For the text-containing cell, return its midpoint in [x, y] coordinate format. 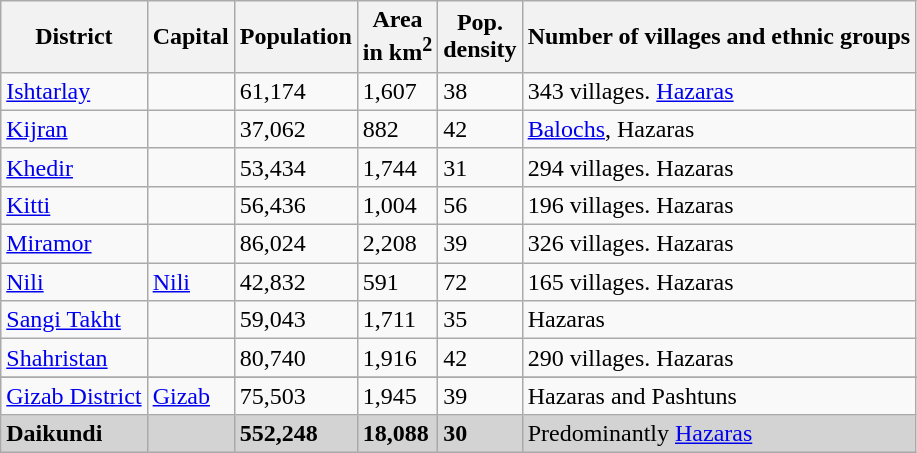
552,248 [296, 434]
Shahristan [74, 358]
Number of villages and ethnic groups [719, 37]
Kitti [74, 205]
326 villages. Hazaras [719, 244]
18,088 [397, 434]
Miramor [74, 244]
56 [480, 205]
343 villages. Hazaras [719, 91]
Ishtarlay [74, 91]
1,711 [397, 320]
1,945 [397, 396]
31 [480, 167]
1,607 [397, 91]
Pop.density [480, 37]
Khedir [74, 167]
Capital [190, 37]
56,436 [296, 205]
Daikundi [74, 434]
882 [397, 129]
1,744 [397, 167]
61,174 [296, 91]
86,024 [296, 244]
75,503 [296, 396]
Hazaras and Pashtuns [719, 396]
196 villages. Hazaras [719, 205]
165 villages. Hazaras [719, 282]
35 [480, 320]
38 [480, 91]
290 villages. Hazaras [719, 358]
59,043 [296, 320]
30 [480, 434]
Areain km2 [397, 37]
District [74, 37]
Hazaras [719, 320]
Gizab [190, 396]
80,740 [296, 358]
294 villages. Hazaras [719, 167]
Predominantly Hazaras [719, 434]
37,062 [296, 129]
Population [296, 37]
1,916 [397, 358]
Gizab District [74, 396]
42,832 [296, 282]
Sangi Takht [74, 320]
1,004 [397, 205]
2,208 [397, 244]
Balochs, Hazaras [719, 129]
Kijran [74, 129]
53,434 [296, 167]
72 [480, 282]
591 [397, 282]
